Capture the cell that displays the provided text and extract its (x, y) central coordinate. 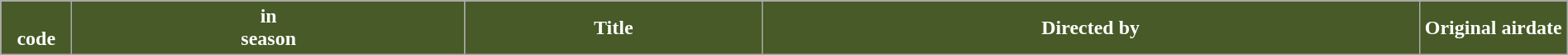
Original airdate (1494, 28)
Directed by (1090, 28)
Title (614, 28)
code (36, 28)
inseason (269, 28)
